Search for the cell housing the specified text and yield its (x, y) center coordinate. 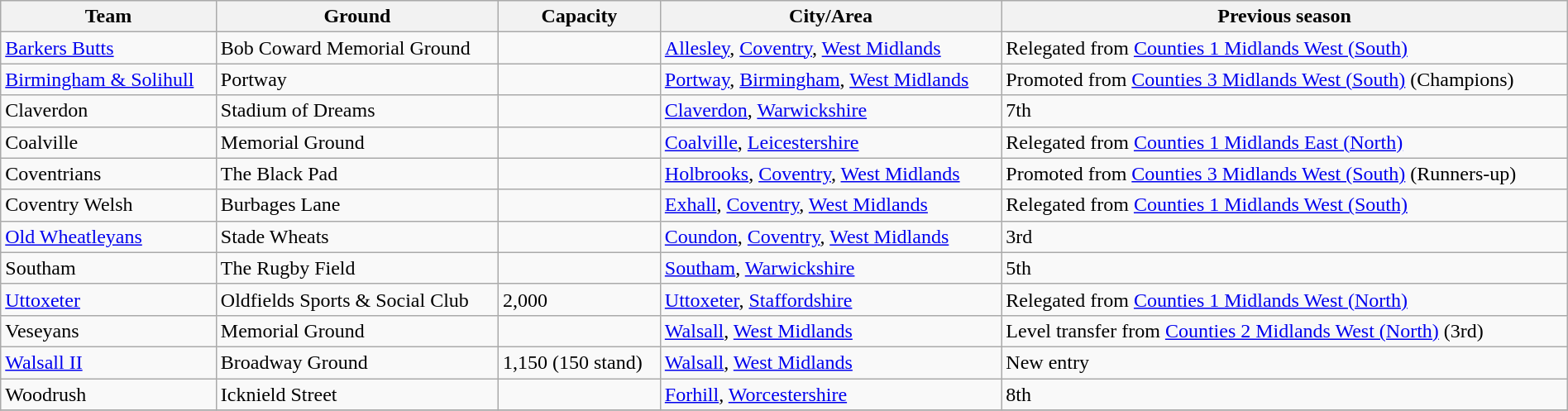
Previous season (1284, 17)
Ground (357, 17)
Capacity (579, 17)
Old Wheatleyans (109, 237)
The Rugby Field (357, 268)
Southam, Warwickshire (830, 268)
Claverdon (109, 111)
Coalville, Leicestershire (830, 142)
Promoted from Counties 3 Midlands West (South) (Runners-up) (1284, 174)
Team (109, 17)
Barkers Butts (109, 48)
3rd (1284, 237)
Woodrush (109, 394)
Relegated from Counties 1 Midlands East (North) (1284, 142)
Stade Wheats (357, 237)
Relegated from Counties 1 Midlands West (North) (1284, 299)
2,000 (579, 299)
Bob Coward Memorial Ground (357, 48)
Coventry Welsh (109, 205)
Claverdon, Warwickshire (830, 111)
Broadway Ground (357, 362)
Walsall II (109, 362)
5th (1284, 268)
Portway, Birmingham, West Midlands (830, 79)
Portway (357, 79)
Level transfer from Counties 2 Midlands West (North) (3rd) (1284, 331)
Uttoxeter (109, 299)
Coventrians (109, 174)
1,150 (150 stand) (579, 362)
Uttoxeter, Staffordshire (830, 299)
Southam (109, 268)
Allesley, Coventry, West Midlands (830, 48)
8th (1284, 394)
Forhill, Worcestershire (830, 394)
Stadium of Dreams (357, 111)
Holbrooks, Coventry, West Midlands (830, 174)
The Black Pad (357, 174)
7th (1284, 111)
Coalville (109, 142)
Oldfields Sports & Social Club (357, 299)
New entry (1284, 362)
Birmingham & Solihull (109, 79)
Promoted from Counties 3 Midlands West (South) (Champions) (1284, 79)
Coundon, Coventry, West Midlands (830, 237)
Veseyans (109, 331)
City/Area (830, 17)
Exhall, Coventry, West Midlands (830, 205)
Icknield Street (357, 394)
Burbages Lane (357, 205)
